Capture the cell that displays the provided text and extract its (x, y) central coordinate. 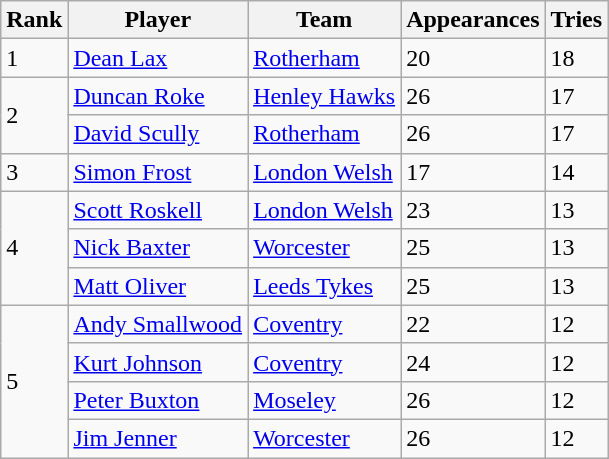
Nick Baxter (158, 248)
20 (473, 58)
Peter Buxton (158, 400)
Team (324, 20)
Kurt Johnson (158, 362)
Simon Frost (158, 172)
Scott Roskell (158, 210)
Moseley (324, 400)
1 (34, 58)
Matt Oliver (158, 286)
Duncan Roke (158, 96)
Rank (34, 20)
3 (34, 172)
Jim Jenner (158, 438)
Tries (576, 20)
Appearances (473, 20)
2 (34, 115)
Dean Lax (158, 58)
Henley Hawks (324, 96)
22 (473, 324)
Leeds Tykes (324, 286)
18 (576, 58)
14 (576, 172)
5 (34, 381)
24 (473, 362)
Player (158, 20)
23 (473, 210)
4 (34, 248)
David Scully (158, 134)
Andy Smallwood (158, 324)
